Determine the [x, y] coordinate at the center of the cell enclosing the given text.  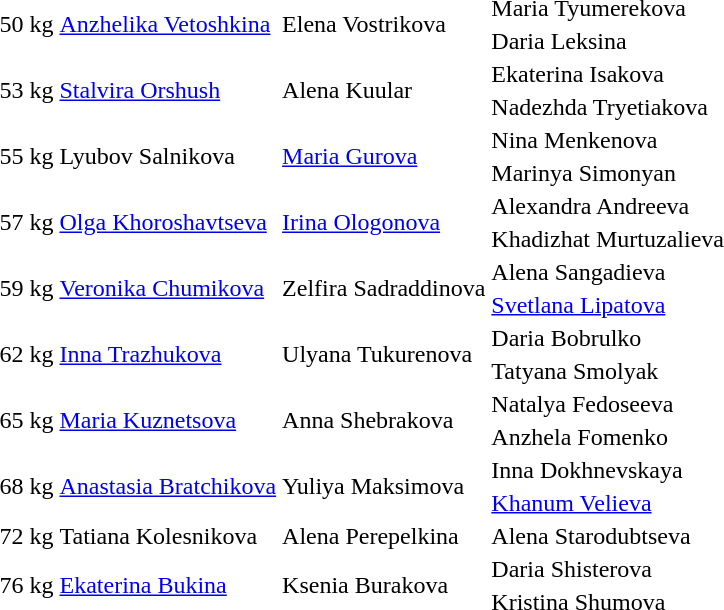
Maria Kuznetsova [168, 420]
Lyubov Salnikova [168, 156]
Stalvira Orshush [168, 90]
Veronika Chumikova [168, 288]
Yuliya Maksimova [384, 486]
Inna Trazhukova [168, 354]
Anna Shebrakova [384, 420]
Ulyana Tukurenova [384, 354]
Maria Gurova [384, 156]
Tatiana Kolesnikova [168, 536]
Anastasia Bratchikova [168, 486]
Irina Ologonova [384, 222]
Alena Perepelkina [384, 536]
Zelfira Sadraddinova [384, 288]
Alena Kuular [384, 90]
Olga Khoroshavtseva [168, 222]
